Pinpoint the cell where the given text exists, returning its [x, y] midpoint coordinate. 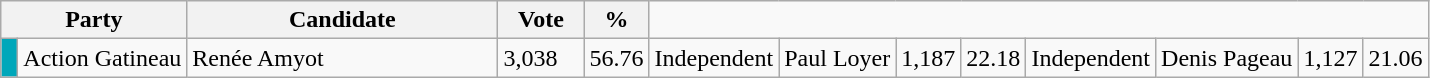
1,127 [1330, 58]
% [616, 20]
Renée Amyot [342, 58]
Action Gatineau [102, 58]
Denis Pageau [1227, 58]
Party [94, 20]
56.76 [616, 58]
Paul Loyer [838, 58]
21.06 [1396, 58]
Vote [541, 20]
3,038 [541, 58]
1,187 [928, 58]
22.18 [994, 58]
Candidate [342, 20]
